Find where the given text appears and provide that cell's center as [X, Y] coordinate. 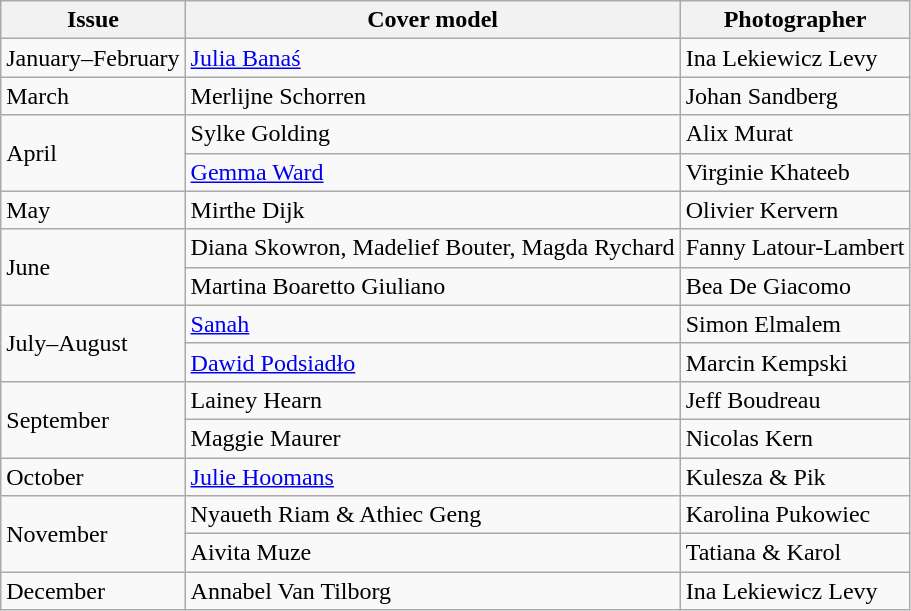
Annabel Van Tilborg [432, 591]
Jeff Boudreau [795, 400]
Mirthe Dijk [432, 210]
Sylke Golding [432, 134]
Julie Hoomans [432, 477]
Dawid Podsiadło [432, 362]
Simon Elmalem [795, 324]
Lainey Hearn [432, 400]
Tatiana & Karol [795, 553]
May [93, 210]
Olivier Kervern [795, 210]
Virginie Khateeb [795, 172]
Maggie Maurer [432, 438]
Bea De Giacomo [795, 286]
Merlijne Schorren [432, 96]
Julia Banaś [432, 58]
Cover model [432, 20]
Marcin Kempski [795, 362]
Photographer [795, 20]
Karolina Pukowiec [795, 515]
January–February [93, 58]
March [93, 96]
Aivita Muze [432, 553]
Kulesza & Pik [795, 477]
Alix Murat [795, 134]
Issue [93, 20]
April [93, 153]
Fanny Latour-Lambert [795, 248]
Gemma Ward [432, 172]
Diana Skowron, Madelief Bouter, Magda Rychard [432, 248]
Johan Sandberg [795, 96]
June [93, 267]
December [93, 591]
Nyaueth Riam & Athiec Geng [432, 515]
Nicolas Kern [795, 438]
October [93, 477]
Martina Boaretto Giuliano [432, 286]
September [93, 419]
July–August [93, 343]
Sanah [432, 324]
November [93, 534]
